Extract the [x, y] coordinate from the center of the cell holding the provided text.  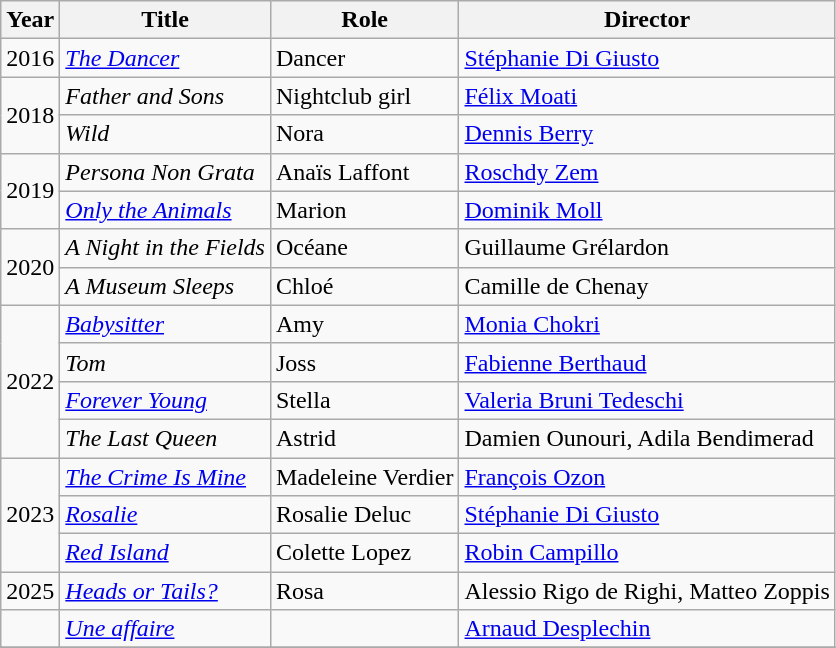
Dancer [364, 58]
Marion [364, 210]
2018 [30, 115]
Alessio Rigo de Righi, Matteo Zoppis [647, 591]
Rosalie Deluc [364, 515]
Year [30, 20]
Rosa [364, 591]
2022 [30, 381]
Babysitter [166, 324]
The Last Queen [166, 438]
Joss [364, 362]
Anaïs Laffont [364, 172]
Stella [364, 400]
Félix Moati [647, 96]
2019 [30, 191]
Monia Chokri [647, 324]
Wild [166, 134]
Persona Non Grata [166, 172]
Director [647, 20]
Nightclub girl [364, 96]
Heads or Tails? [166, 591]
Fabienne Berthaud [647, 362]
Colette Lopez [364, 553]
Only the Animals [166, 210]
A Museum Sleeps [166, 286]
Astrid [364, 438]
Guillaume Grélardon [647, 248]
Roschdy Zem [647, 172]
Arnaud Desplechin [647, 629]
Red Island [166, 553]
Nora [364, 134]
2020 [30, 267]
The Crime Is Mine [166, 477]
Role [364, 20]
Rosalie [166, 515]
Une affaire [166, 629]
Camille de Chenay [647, 286]
Damien Ounouri, Adila Bendimerad [647, 438]
Forever Young [166, 400]
Dennis Berry [647, 134]
Robin Campillo [647, 553]
Dominik Moll [647, 210]
A Night in the Fields [166, 248]
Title [166, 20]
2023 [30, 515]
Tom [166, 362]
Amy [364, 324]
Father and Sons [166, 96]
2025 [30, 591]
Madeleine Verdier [364, 477]
Valeria Bruni Tedeschi [647, 400]
The Dancer [166, 58]
François Ozon [647, 477]
Océane [364, 248]
2016 [30, 58]
Chloé [364, 286]
